Output the [X, Y] coordinate of the center of the cell containing the given text.  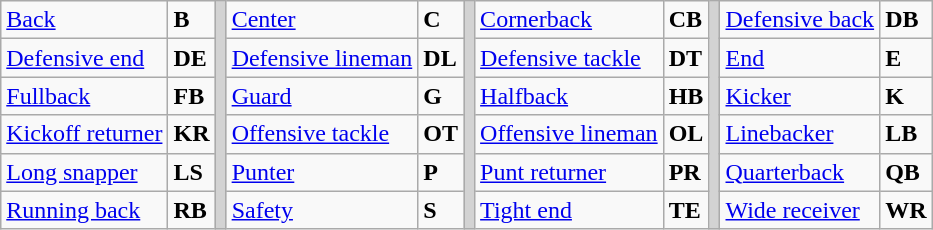
PR [686, 172]
TE [686, 210]
OT [441, 134]
LB [906, 134]
K [906, 96]
Kicker [800, 96]
Punt returner [570, 172]
B [192, 20]
DB [906, 20]
End [800, 58]
Halfback [570, 96]
Linebacker [800, 134]
Defensive end [84, 58]
OL [686, 134]
G [441, 96]
Defensive back [800, 20]
Quarterback [800, 172]
QB [906, 172]
S [441, 210]
Kickoff returner [84, 134]
Wide receiver [800, 210]
Cornerback [570, 20]
Long snapper [84, 172]
DE [192, 58]
Fullback [84, 96]
E [906, 58]
Back [84, 20]
Offensive lineman [570, 134]
Running back [84, 210]
P [441, 172]
Defensive tackle [570, 58]
FB [192, 96]
LS [192, 172]
Offensive tackle [322, 134]
DT [686, 58]
Tight end [570, 210]
HB [686, 96]
C [441, 20]
Safety [322, 210]
Guard [322, 96]
Center [322, 20]
Defensive lineman [322, 58]
Punter [322, 172]
WR [906, 210]
RB [192, 210]
CB [686, 20]
DL [441, 58]
KR [192, 134]
